Detect which cell encompasses the target text, then output its [x, y] center coordinate. 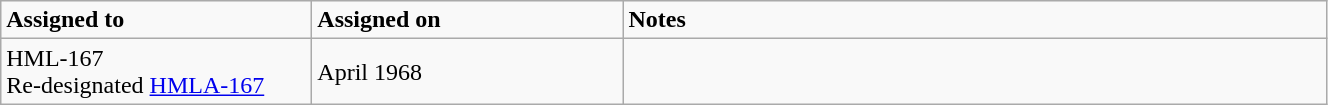
HML-167Re-designated HMLA-167 [156, 72]
Notes [975, 20]
April 1968 [468, 72]
Assigned on [468, 20]
Assigned to [156, 20]
